Identify which cell holds the provided text, then report its (x, y) central coordinate. 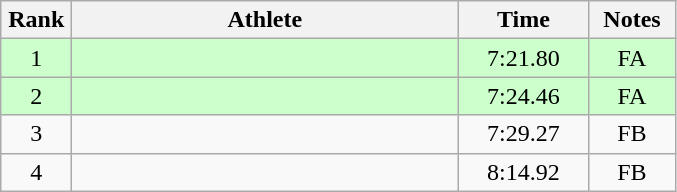
Rank (36, 20)
3 (36, 134)
4 (36, 172)
Athlete (265, 20)
7:29.27 (524, 134)
7:24.46 (524, 96)
Time (524, 20)
7:21.80 (524, 58)
Notes (632, 20)
1 (36, 58)
8:14.92 (524, 172)
2 (36, 96)
